Determine the (X, Y) coordinate at the center of the cell enclosing the given text.  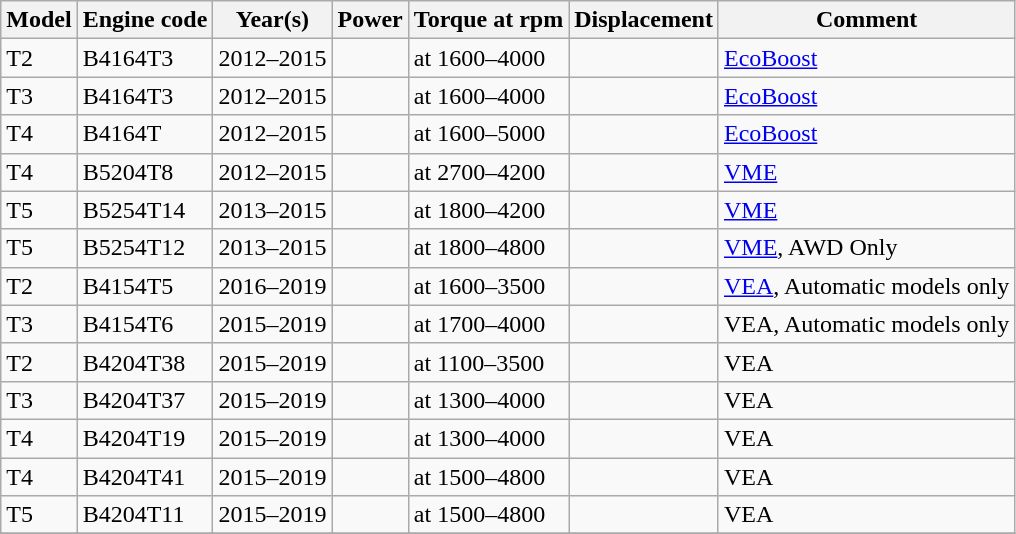
Torque at rpm (488, 20)
B4154T6 (145, 324)
Engine code (145, 20)
at 1800–4800 (488, 248)
at 2700–4200 (488, 172)
B5254T14 (145, 210)
B4204T37 (145, 400)
B5204T8 (145, 172)
at 1600–3500 (488, 286)
at 1800–4200 (488, 210)
Model (39, 20)
Power (370, 20)
B4154T5 (145, 286)
B4204T38 (145, 362)
B4204T11 (145, 515)
2016–2019 (272, 286)
at 1100–3500 (488, 362)
Comment (866, 20)
B4204T19 (145, 438)
at 1700–4000 (488, 324)
at 1600–5000 (488, 134)
B4164T (145, 134)
B4204T41 (145, 477)
VME, AWD Only (866, 248)
Displacement (644, 20)
Year(s) (272, 20)
B5254T12 (145, 248)
